Return the [x, y] coordinate for the center point of the cell that contains the specified text.  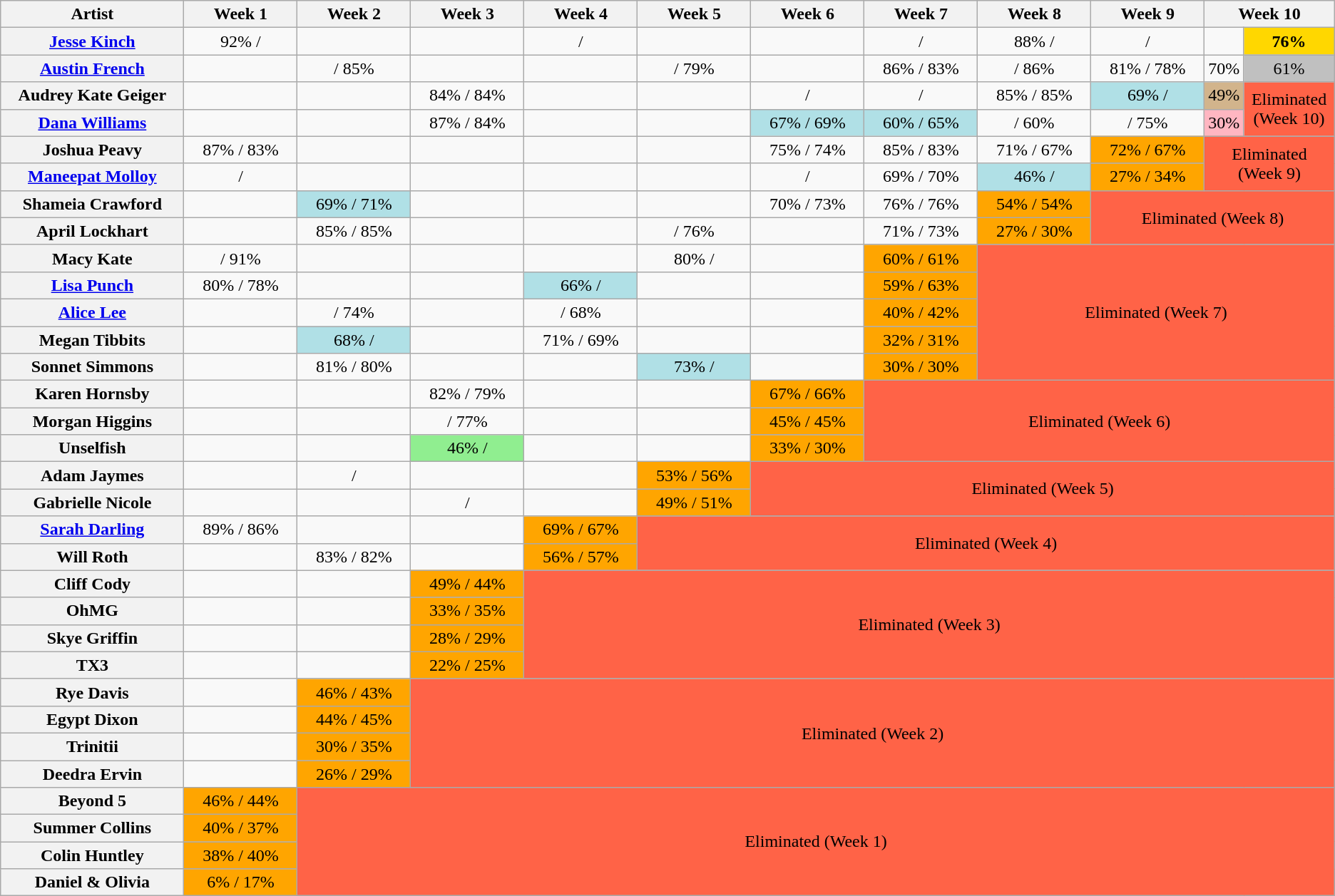
40% / 42% [921, 312]
45% / 45% [807, 421]
32% / 31% [921, 340]
30% / 35% [354, 746]
Dana Williams [93, 123]
88% / [1034, 41]
Artist [93, 14]
Cliff Cody [93, 584]
Week 9 [1148, 14]
68% / [354, 340]
87% / 84% [468, 123]
Daniel & Olivia [93, 882]
Week 1 [241, 14]
Trinitii [93, 746]
Karen Hornsby [93, 394]
69% / [1148, 96]
73% / [695, 367]
Summer Collins [93, 828]
92% / [241, 41]
Eliminated (Week 8) [1212, 217]
38% / 40% [241, 855]
Austin French [93, 68]
Sonnet Simmons [93, 367]
56% / 57% [580, 557]
Egypt Dixon [93, 719]
Rye Davis [93, 692]
/ 76% [695, 231]
Week 3 [468, 14]
49% [1224, 96]
76% [1289, 41]
69% / 67% [580, 530]
76% / 76% [921, 204]
Eliminated (Week 10) [1289, 109]
Skye Griffin [93, 638]
60% / 61% [921, 258]
Megan Tibbits [93, 340]
/ 85% [354, 68]
80% / 78% [241, 285]
71% / 73% [921, 231]
/ 91% [241, 258]
Week 10 [1269, 14]
Week 4 [580, 14]
Week 6 [807, 14]
71% / 67% [1034, 150]
69% / 70% [921, 177]
TX3 [93, 665]
75% / 74% [807, 150]
/ 86% [1034, 68]
Maneepat Molloy [93, 177]
54% / 54% [1034, 204]
30% [1224, 123]
Jesse Kinch [93, 41]
53% / 56% [695, 475]
72% / 67% [1148, 150]
Eliminated (Week 9) [1269, 163]
46% / 44% [241, 801]
66% / [580, 285]
April Lockhart [93, 231]
/ 77% [468, 421]
60% / 65% [921, 123]
67% / 66% [807, 394]
Eliminated (Week 7) [1156, 312]
84% / 84% [468, 96]
/ 79% [695, 68]
Week 8 [1034, 14]
Lisa Punch [93, 285]
Adam Jaymes [93, 475]
Joshua Peavy [93, 150]
/ 75% [1148, 123]
Eliminated (Week 3) [929, 624]
40% / 37% [241, 828]
Eliminated (Week 2) [873, 733]
Unselfish [93, 448]
Eliminated (Week 5) [1043, 489]
46% / 43% [354, 692]
30% / 30% [921, 367]
82% / 79% [468, 394]
59% / 63% [921, 285]
Morgan Higgins [93, 421]
Eliminated (Week 6) [1100, 421]
27% / 30% [1034, 231]
Eliminated (Week 1) [816, 842]
67% / 69% [807, 123]
/ 68% [580, 312]
89% / 86% [241, 530]
Macy Kate [93, 258]
/ 60% [1034, 123]
Will Roth [93, 557]
70% [1224, 68]
33% / 35% [468, 611]
86% / 83% [921, 68]
Sarah Darling [93, 530]
83% / 82% [354, 557]
61% [1289, 68]
71% / 69% [580, 340]
49% / 51% [695, 503]
Week 2 [354, 14]
28% / 29% [468, 638]
81% / 80% [354, 367]
Alice Lee [93, 312]
44% / 45% [354, 719]
Audrey Kate Geiger [93, 96]
81% / 78% [1148, 68]
85% / 83% [921, 150]
OhMG [93, 611]
87% / 83% [241, 150]
Beyond 5 [93, 801]
/ 74% [354, 312]
80% / [695, 258]
27% / 34% [1148, 177]
6% / 17% [241, 882]
70% / 73% [807, 204]
22% / 25% [468, 665]
Week 7 [921, 14]
Eliminated (Week 4) [986, 543]
Week 5 [695, 14]
33% / 30% [807, 448]
Colin Huntley [93, 855]
Shameia Crawford [93, 204]
69% / 71% [354, 204]
Gabrielle Nicole [93, 503]
49% / 44% [468, 584]
26% / 29% [354, 773]
Deedra Ervin [93, 773]
